Identify which cell holds the provided text, then report its [X, Y] central coordinate. 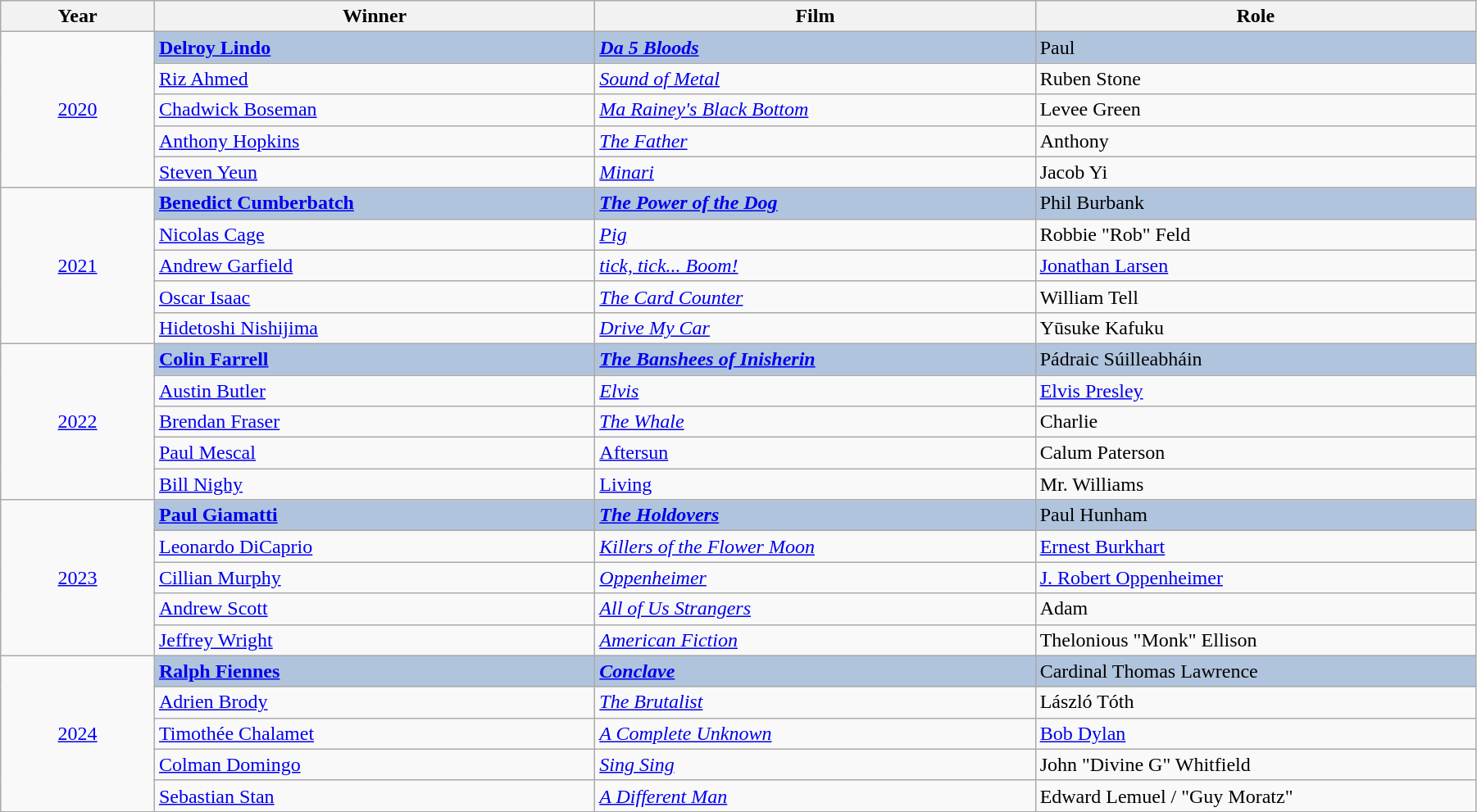
2024 [78, 733]
Winner [374, 16]
The Banshees of Inisherin [815, 359]
Film [815, 16]
Bill Nighy [374, 484]
Ernest Burkhart [1256, 547]
Adam [1256, 609]
Nicolas Cage [374, 234]
J. Robert Oppenheimer [1256, 578]
William Tell [1256, 297]
Da 5 Bloods [815, 48]
Anthony [1256, 141]
Oppenheimer [815, 578]
Anthony Hopkins [374, 141]
Role [1256, 16]
Minari [815, 172]
Colman Domingo [374, 764]
Jacob Yi [1256, 172]
The Brutalist [815, 702]
Oscar Isaac [374, 297]
Sound of Metal [815, 79]
Drive My Car [815, 328]
Pádraic Súilleabháin [1256, 359]
John "Divine G" Whitfield [1256, 764]
Charlie [1256, 422]
Calum Paterson [1256, 453]
Pig [815, 234]
Leonardo DiCaprio [374, 547]
Paul Hunham [1256, 515]
The Power of the Dog [815, 203]
2022 [78, 421]
The Holdovers [815, 515]
American Fiction [815, 640]
Year [78, 16]
2023 [78, 578]
Paul [1256, 48]
Andrew Garfield [374, 265]
Austin Butler [374, 391]
Edward Lemuel / "Guy Moratz" [1256, 796]
Paul Giamatti [374, 515]
The Whale [815, 422]
Riz Ahmed [374, 79]
László Tóth [1256, 702]
Benedict Cumberbatch [374, 203]
Cardinal Thomas Lawrence [1256, 671]
Ma Rainey's Black Bottom [815, 110]
Sing Sing [815, 764]
Chadwick Boseman [374, 110]
Phil Burbank [1256, 203]
Aftersun [815, 453]
Delroy Lindo [374, 48]
The Father [815, 141]
Colin Farrell [374, 359]
Elvis [815, 391]
Thelonious "Monk" Ellison [1256, 640]
Bob Dylan [1256, 733]
tick, tick... Boom! [815, 265]
Ralph Fiennes [374, 671]
The Card Counter [815, 297]
Hidetoshi Nishijima [374, 328]
A Complete Unknown [815, 733]
All of Us Strangers [815, 609]
Yūsuke Kafuku [1256, 328]
Ruben Stone [1256, 79]
Andrew Scott [374, 609]
Adrien Brody [374, 702]
Jeffrey Wright [374, 640]
Levee Green [1256, 110]
Steven Yeun [374, 172]
Killers of the Flower Moon [815, 547]
Cillian Murphy [374, 578]
Elvis Presley [1256, 391]
Mr. Williams [1256, 484]
Sebastian Stan [374, 796]
Conclave [815, 671]
A Different Man [815, 796]
Paul Mescal [374, 453]
2021 [78, 265]
Living [815, 484]
Jonathan Larsen [1256, 265]
Robbie "Rob" Feld [1256, 234]
Timothée Chalamet [374, 733]
Brendan Fraser [374, 422]
2020 [78, 110]
